Identify which cell holds the provided text, then report its (x, y) central coordinate. 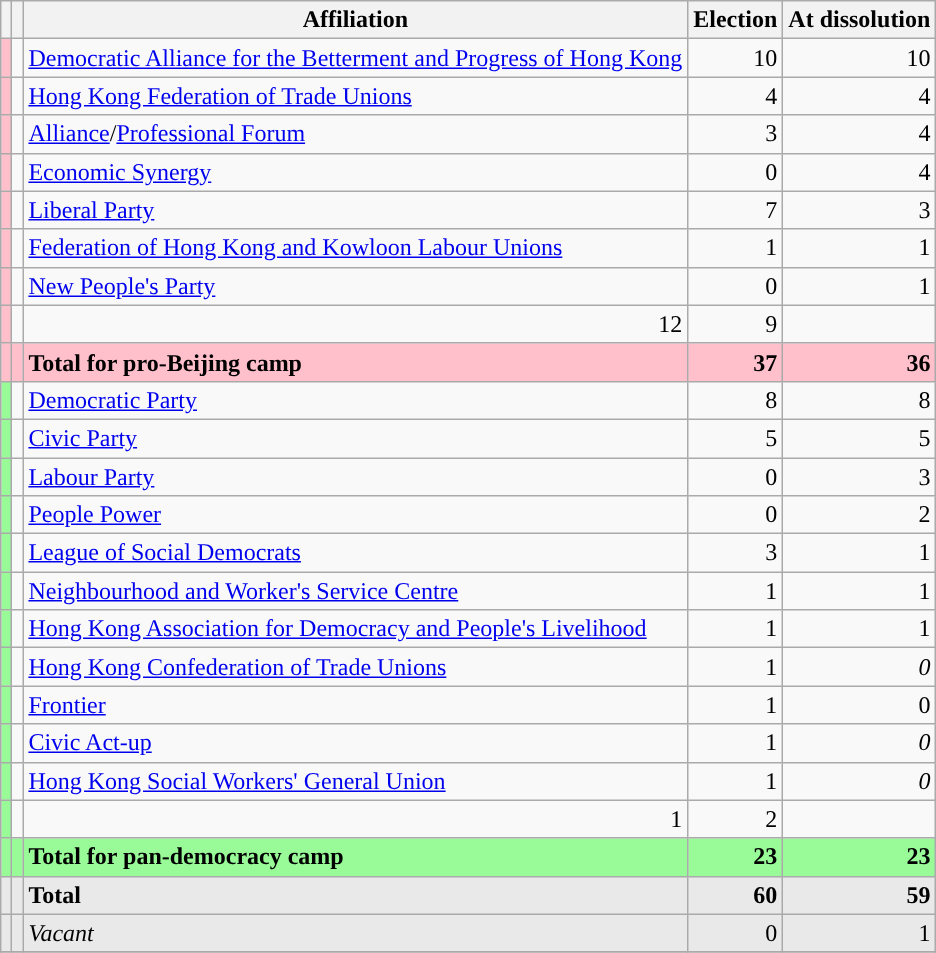
Hong Kong Federation of Trade Unions (356, 96)
Affiliation (356, 20)
Alliance/Professional Forum (356, 134)
Election (736, 20)
36 (860, 362)
Democratic Alliance for the Betterment and Progress of Hong Kong (356, 58)
7 (736, 210)
Vacant (356, 933)
Economic Synergy (356, 172)
12 (356, 324)
Hong Kong Social Workers' General Union (356, 781)
Total (356, 895)
Hong Kong Association for Democracy and People's Livelihood (356, 629)
Hong Kong Confederation of Trade Unions (356, 667)
Total for pro-Beijing camp (356, 362)
Total for pan-democracy camp (356, 857)
Federation of Hong Kong and Kowloon Labour Unions (356, 248)
60 (736, 895)
Civic Act-up (356, 743)
Liberal Party (356, 210)
People Power (356, 515)
New People's Party (356, 286)
59 (860, 895)
At dissolution (860, 20)
Civic Party (356, 438)
9 (736, 324)
Labour Party (356, 477)
League of Social Democrats (356, 553)
Neighbourhood and Worker's Service Centre (356, 591)
Frontier (356, 705)
37 (736, 362)
Democratic Party (356, 400)
